Output the (X, Y) coordinate of the center of the cell containing the given text.  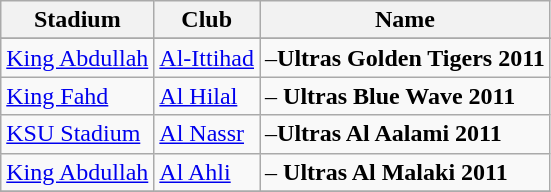
King Fahd (78, 96)
– Ultras Al Malaki 2011 (406, 172)
Stadium (78, 20)
KSU Stadium (78, 134)
Al Nassr (207, 134)
Al Ahli (207, 172)
Name (406, 20)
Club (207, 20)
– Ultras Blue Wave 2011 (406, 96)
–Ultras Golden Tigers 2011 (406, 58)
–Ultras Al Aalami 2011 (406, 134)
Al Hilal (207, 96)
Al-Ittihad (207, 58)
